Capture the cell that displays the provided text and extract its (X, Y) central coordinate. 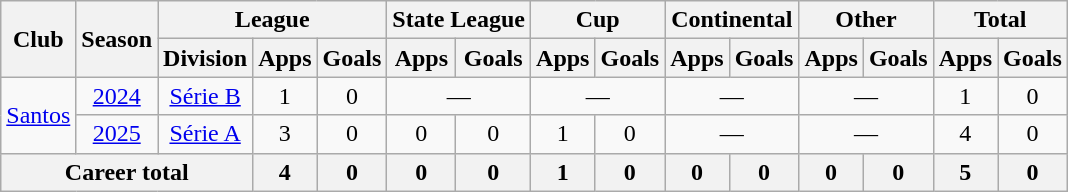
Cup (598, 20)
State League (459, 20)
2025 (117, 134)
Club (38, 39)
Continental (732, 20)
Série A (206, 134)
Santos (38, 115)
3 (285, 134)
5 (965, 172)
2024 (117, 96)
Other (866, 20)
League (272, 20)
Série B (206, 96)
Career total (127, 172)
Season (117, 39)
Division (206, 58)
Total (1000, 20)
